Extract the (x, y) coordinate from the center of the cell holding the provided text.  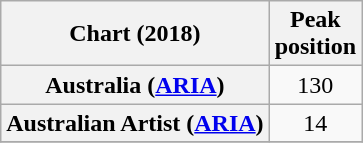
14 (315, 123)
130 (315, 85)
Australian Artist (ARIA) (135, 123)
Australia (ARIA) (135, 85)
Peakposition (315, 34)
Chart (2018) (135, 34)
